Return the (X, Y) coordinate for the center point of the cell that contains the specified text.  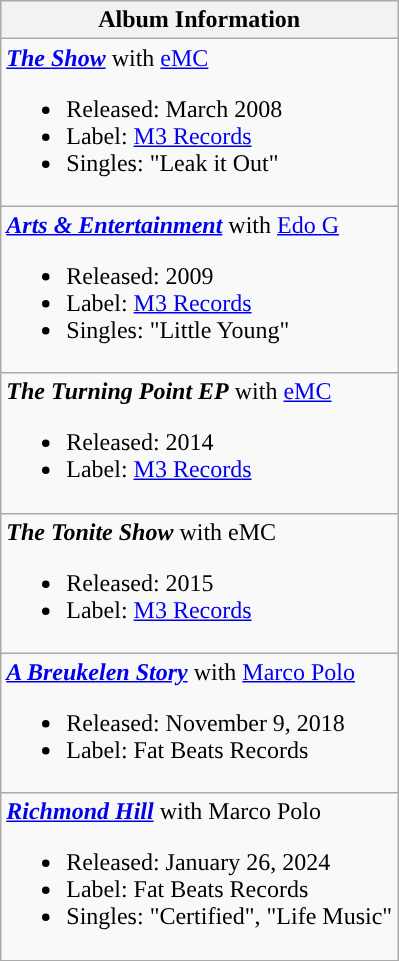
The Tonite Show with eMCReleased: 2015Label: M3 Records (200, 583)
The Turning Point EP with eMCReleased: 2014Label: M3 Records (200, 443)
A Breukelen Story with Marco PoloReleased: November 9, 2018Label: Fat Beats Records (200, 723)
Arts & Entertainment with Edo GReleased: 2009Label: M3 RecordsSingles: "Little Young" (200, 290)
The Show with eMCReleased: March 2008Label: M3 RecordsSingles: "Leak it Out" (200, 122)
Richmond Hill with Marco PoloReleased: January 26, 2024Label: Fat Beats RecordsSingles: "Certified", "Life Music" (200, 876)
Album Information (200, 20)
